Provide the (X, Y) coordinate of the cell's center where the given text is located.  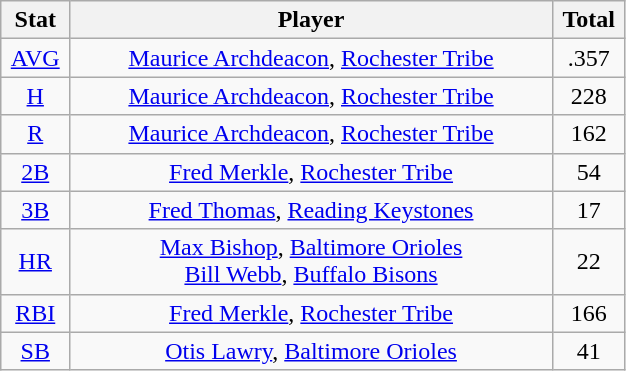
Fred Thomas, Reading Keystones (312, 210)
17 (588, 210)
AVG (36, 58)
HR (36, 262)
41 (588, 351)
Stat (36, 20)
R (36, 134)
54 (588, 172)
Max Bishop, Baltimore Orioles Bill Webb, Buffalo Bisons (312, 262)
Otis Lawry, Baltimore Orioles (312, 351)
3B (36, 210)
22 (588, 262)
SB (36, 351)
Player (312, 20)
166 (588, 313)
H (36, 96)
228 (588, 96)
RBI (36, 313)
2B (36, 172)
.357 (588, 58)
162 (588, 134)
Total (588, 20)
